Find where the given text appears and provide that cell's center as (x, y) coordinate. 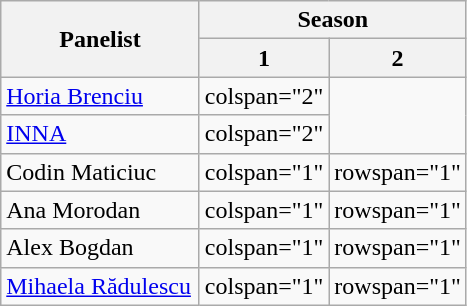
Ana Morodan (100, 210)
1 (264, 58)
Horia Brenciu (100, 96)
Panelist (100, 39)
Alex Bogdan (100, 248)
Season (332, 20)
Mihaela Rădulescu (100, 286)
Codin Maticiuc (100, 172)
INNA (100, 134)
2 (398, 58)
